Return [x, y] of the center of cell containing provided text 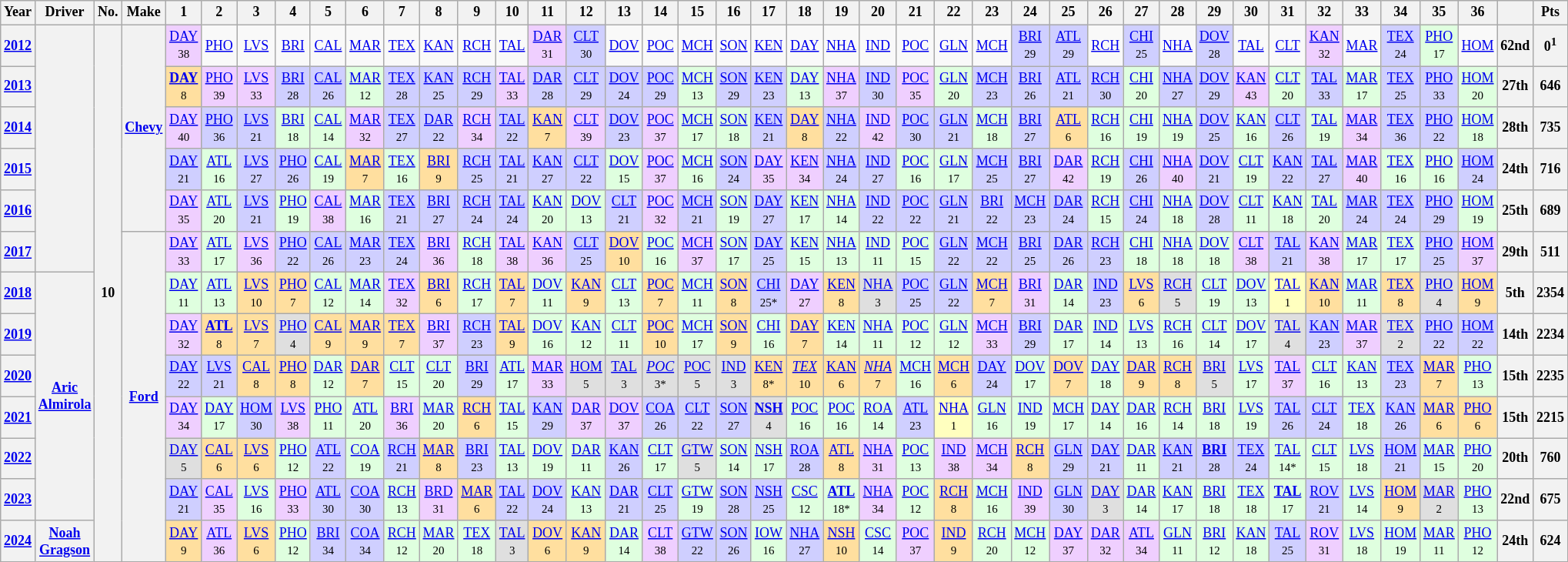
ROA28 [805, 459]
CLT16 [1324, 376]
2022 [18, 459]
MAR16 [365, 211]
716 [1551, 169]
DAR22 [439, 128]
GTW22 [698, 541]
LVS36 [257, 252]
KAN20 [548, 211]
CLT17 [660, 459]
TAL4 [1288, 335]
DAR32 [1105, 541]
PHO17 [1439, 45]
27 [1142, 12]
KEN34 [805, 169]
NHA34 [878, 500]
TEX7 [402, 335]
DOV10 [624, 252]
NHA3 [878, 293]
BRI26 [1030, 87]
POC35 [916, 87]
NHA13 [842, 252]
ATL16 [219, 169]
CHI19 [1142, 128]
GLN16 [992, 417]
PHO19 [292, 211]
14th [1516, 335]
13 [624, 12]
TAL19 [1324, 128]
GLN17 [954, 169]
KEN8* [769, 376]
IND3 [734, 376]
Driver [65, 12]
Ford [144, 396]
CLT13 [624, 293]
BRI34 [328, 541]
2015 [18, 169]
2017 [18, 252]
KEN23 [769, 87]
IND [878, 45]
TAL13 [512, 459]
CSC14 [878, 541]
PHO20 [1477, 459]
KAN7 [548, 128]
ATL22 [328, 459]
DOV7 [1069, 376]
BRI25 [1030, 252]
NHA7 [878, 376]
ATL6 [1069, 128]
24 [1030, 12]
TEX17 [1400, 252]
GLN20 [954, 87]
2023 [18, 500]
SON29 [734, 87]
DAY33 [184, 252]
IND30 [878, 87]
TAL1 [1288, 293]
MCH21 [698, 211]
CAL19 [328, 169]
CHI26 [1142, 169]
ATL34 [1142, 541]
MAR33 [548, 376]
RCH34 [477, 128]
2354 [1551, 293]
LVS27 [257, 169]
DAR21 [624, 500]
PHO11 [328, 417]
RCH14 [1178, 417]
2021 [18, 417]
KAN17 [1178, 500]
HOM21 [1400, 459]
ATL29 [1069, 45]
1 [184, 12]
DAY40 [184, 128]
8 [439, 12]
12 [586, 12]
LVS38 [292, 417]
DAY9 [184, 541]
KAN [439, 45]
15 [698, 12]
36 [1477, 12]
CLT21 [624, 211]
MAR40 [1362, 169]
POC29 [660, 87]
16 [734, 12]
DAR28 [548, 87]
689 [1551, 211]
3 [257, 12]
DOV37 [624, 417]
2012 [18, 45]
SON [734, 45]
CLT30 [586, 45]
POC25 [916, 293]
DAY11 [184, 293]
19 [842, 12]
TAL26 [1288, 417]
MCH12 [1030, 541]
RCH24 [477, 211]
SON24 [734, 169]
POC5 [698, 376]
SON14 [734, 459]
Noah Gragson [65, 541]
BRD31 [439, 500]
LVS [257, 45]
760 [1551, 459]
KAN21 [1178, 459]
2234 [1551, 335]
COA26 [660, 417]
ROV21 [1324, 500]
TEX27 [402, 128]
RCH5 [1178, 293]
IND38 [954, 459]
KAN25 [439, 87]
POC10 [660, 335]
TEX28 [402, 87]
KAN22 [1288, 169]
CAL38 [328, 211]
CAL12 [328, 293]
DAY18 [1105, 376]
11 [548, 12]
34 [1400, 12]
BRI9 [439, 169]
30 [1251, 12]
KEN21 [769, 128]
DAR31 [548, 45]
ATL18* [842, 500]
POC3* [660, 376]
20th [1516, 459]
7 [402, 12]
BRI5 [1214, 376]
2024 [18, 541]
DAY5 [184, 459]
2016 [18, 211]
RCH18 [477, 252]
KEN14 [842, 335]
DOV19 [548, 459]
LVS10 [257, 293]
CLT26 [1288, 128]
NHA24 [842, 169]
RCH17 [477, 293]
2019 [18, 335]
RCH12 [402, 541]
NHA14 [842, 211]
MAR9 [365, 335]
MAR15 [1439, 459]
GLN12 [954, 335]
HOM22 [1477, 335]
BRI12 [1214, 541]
SON26 [734, 541]
TAL7 [512, 293]
MCH11 [698, 293]
CSC12 [805, 500]
TAL15 [512, 417]
TEX25 [1400, 87]
2215 [1551, 417]
ATL23 [916, 417]
BRI [292, 45]
MCH37 [698, 252]
DOV6 [548, 541]
LVS13 [1142, 335]
511 [1551, 252]
NSH17 [769, 459]
NHA22 [842, 128]
675 [1551, 500]
Year [18, 12]
DAR7 [365, 376]
DOV29 [1214, 87]
KAN32 [1324, 45]
ATL13 [219, 293]
DAY22 [184, 376]
PHO25 [1439, 252]
31 [1288, 12]
Aric Almirola [65, 396]
CHI24 [1142, 211]
MCH25 [992, 169]
No. [108, 12]
PHO26 [292, 169]
COA34 [365, 541]
17 [769, 12]
PHO29 [1439, 211]
DOV23 [624, 128]
TEX8 [1400, 293]
RCH29 [477, 87]
DAR37 [586, 417]
CAL9 [328, 335]
28 [1178, 12]
DOV18 [1214, 252]
MAR12 [365, 87]
LVS16 [257, 500]
MAR32 [365, 128]
MAR23 [365, 252]
SON17 [734, 252]
HOM24 [1477, 169]
KAN27 [548, 169]
KAN29 [548, 417]
DOV [624, 45]
33 [1362, 12]
SON27 [734, 417]
SON19 [734, 211]
RCH25 [477, 169]
NSH10 [842, 541]
DAY24 [992, 376]
DAY3 [1105, 500]
LVS14 [1362, 500]
COA30 [365, 500]
CHI25* [769, 293]
RCH19 [1105, 169]
MCH22 [992, 252]
DAY [805, 45]
RCH30 [1105, 87]
TAL27 [1324, 169]
BRI22 [992, 211]
POC32 [660, 211]
GLN29 [1069, 459]
GLN11 [1178, 541]
ROA14 [878, 417]
KAN10 [1324, 293]
DAR16 [1142, 417]
RCH15 [1105, 211]
5 [328, 12]
SON28 [734, 500]
POC22 [916, 211]
GTW5 [698, 459]
TAL24 [512, 211]
KAN43 [1251, 87]
IND23 [1105, 293]
DOV21 [1214, 169]
DOV11 [548, 293]
IND27 [878, 169]
ATL30 [328, 500]
POC13 [916, 459]
POC15 [916, 252]
BRI23 [477, 459]
DAR12 [328, 376]
NHA31 [878, 459]
MAR14 [365, 293]
GLN [954, 45]
HOM18 [1477, 128]
LVS7 [257, 335]
HOM30 [257, 417]
KEN [769, 45]
NSH25 [769, 500]
NSH4 [769, 417]
ATL36 [219, 541]
2 [219, 12]
DOV15 [624, 169]
DAY32 [184, 335]
IND22 [878, 211]
2235 [1551, 376]
2020 [18, 376]
25th [1516, 211]
22 [954, 12]
CLT39 [586, 128]
TAL25 [1288, 541]
PHO16 [1439, 169]
MCH34 [992, 459]
TAL9 [512, 335]
MCH6 [954, 376]
CLT [1288, 45]
DOV16 [548, 335]
01 [1551, 45]
DAR17 [1069, 335]
MCH33 [992, 335]
Make [144, 12]
646 [1551, 87]
Chevy [144, 128]
TAL14* [1288, 459]
CAL35 [219, 500]
DAY7 [805, 335]
BRI6 [439, 293]
KAN36 [548, 252]
CHI18 [1142, 252]
IOW16 [769, 541]
GTW19 [698, 500]
IND19 [1030, 417]
PHO39 [219, 87]
NHA1 [954, 417]
KAN23 [1324, 335]
DAR9 [1142, 376]
TEX32 [402, 293]
CLT14 [1214, 335]
26 [1105, 12]
CAL8 [257, 376]
POC7 [660, 293]
KAN38 [1324, 252]
NHA19 [1178, 128]
KAN16 [1251, 128]
BRI31 [1030, 293]
RCH13 [402, 500]
MCH13 [698, 87]
20 [878, 12]
DOV25 [1214, 128]
MCH18 [992, 128]
DAY37 [1069, 541]
62nd [1516, 45]
CAL [328, 45]
DAY14 [1105, 417]
28th [1516, 128]
HOM20 [1477, 87]
35 [1439, 12]
ATL21 [1069, 87]
DAY38 [184, 45]
14 [660, 12]
2018 [18, 293]
PHO7 [292, 293]
22nd [1516, 500]
KEN17 [805, 211]
KEN8 [842, 293]
IND14 [1105, 335]
DAY13 [805, 87]
29th [1516, 252]
PHO [219, 45]
PHO8 [292, 376]
TEX21 [402, 211]
21 [916, 12]
TAL38 [512, 252]
MCH7 [992, 293]
23 [992, 12]
735 [1551, 128]
LVS33 [257, 87]
LVS17 [1251, 376]
DAR24 [1069, 211]
IND39 [1030, 500]
MAR34 [1362, 128]
COA19 [365, 459]
MAR37 [1362, 335]
5th [1516, 293]
POC30 [916, 128]
KAN12 [586, 335]
MAR2 [1439, 500]
SON18 [734, 128]
CLT24 [1324, 417]
KEN15 [805, 252]
DAY17 [219, 417]
TEX [402, 45]
KAN6 [842, 376]
624 [1551, 541]
HOM37 [1477, 252]
RCH6 [477, 417]
TEX10 [805, 376]
DAR42 [1069, 169]
PHO36 [219, 128]
25 [1069, 12]
NHA11 [878, 335]
TAL17 [1288, 500]
IND42 [878, 128]
32 [1324, 12]
9 [477, 12]
IND9 [954, 541]
CHI25 [1142, 45]
29 [1214, 12]
TAL20 [1324, 211]
NHA37 [842, 87]
DAY34 [184, 417]
IND11 [878, 252]
MAR8 [439, 459]
TEX36 [1400, 128]
ROV31 [1324, 541]
HOM5 [586, 376]
18 [805, 12]
RCH20 [992, 541]
TAL37 [1288, 376]
NHA40 [1178, 169]
BRI37 [439, 335]
Pts [1551, 12]
CHI20 [1142, 87]
2014 [18, 128]
PHO6 [1477, 417]
GLN30 [1069, 500]
SON8 [734, 293]
6 [365, 12]
CAL6 [219, 459]
SON9 [734, 335]
27th [1516, 87]
TEX2 [1400, 335]
LVS19 [1251, 417]
TEX23 [1400, 376]
DAR26 [1069, 252]
DAY25 [769, 252]
CHI16 [769, 335]
HOM [1477, 45]
CLT29 [586, 87]
CAL14 [328, 128]
4 [292, 12]
MAR24 [1362, 211]
RCH21 [402, 459]
2013 [18, 87]
